From the cell containing the given text, extract its center point as (X, Y) coordinate. 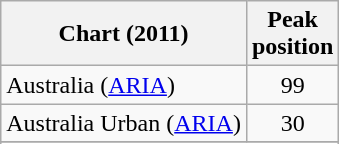
Peakposition (292, 34)
Australia Urban (ARIA) (124, 123)
Australia (ARIA) (124, 85)
99 (292, 85)
30 (292, 123)
Chart (2011) (124, 34)
